Find where the given text appears and provide that cell's center as [X, Y] coordinate. 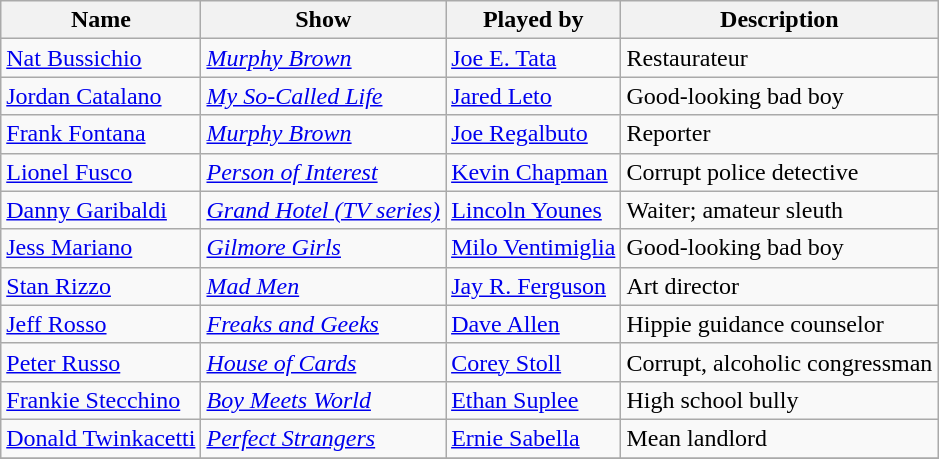
Joe Regalbuto [534, 134]
Dave Allen [534, 324]
Lincoln Younes [534, 210]
Ernie Sabella [534, 438]
Kevin Chapman [534, 172]
Person of Interest [324, 172]
Restaurateur [780, 58]
Ethan Suplee [534, 400]
Mean landlord [780, 438]
Mad Men [324, 286]
Donald Twinkacetti [101, 438]
Danny Garibaldi [101, 210]
Corrupt police detective [780, 172]
Description [780, 20]
Name [101, 20]
Jordan Catalano [101, 96]
Waiter; amateur sleuth [780, 210]
Grand Hotel (TV series) [324, 210]
Joe E. Tata [534, 58]
Jay R. Ferguson [534, 286]
Milo Ventimiglia [534, 248]
Gilmore Girls [324, 248]
Jared Leto [534, 96]
Corrupt, alcoholic congressman [780, 362]
Reporter [780, 134]
Frank Fontana [101, 134]
Played by [534, 20]
Perfect Strangers [324, 438]
Hippie guidance counselor [780, 324]
Corey Stoll [534, 362]
My So-Called Life [324, 96]
House of Cards [324, 362]
Lionel Fusco [101, 172]
High school bully [780, 400]
Art director [780, 286]
Jeff Rosso [101, 324]
Show [324, 20]
Nat Bussichio [101, 58]
Boy Meets World [324, 400]
Freaks and Geeks [324, 324]
Stan Rizzo [101, 286]
Frankie Stecchino [101, 400]
Peter Russo [101, 362]
Jess Mariano [101, 248]
